For the text-containing cell, return its midpoint in [X, Y] coordinate format. 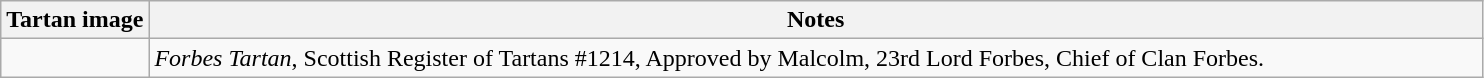
Notes [816, 20]
Tartan image [75, 20]
Forbes Tartan, Scottish Register of Tartans #1214, Approved by Malcolm, 23rd Lord Forbes, Chief of Clan Forbes. [816, 58]
